Determine the [x, y] coordinate at the center of the cell enclosing the given text.  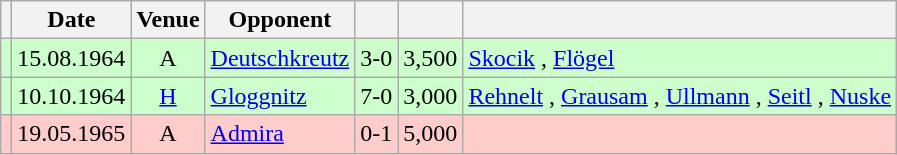
15.08.1964 [72, 58]
3,000 [430, 96]
3,500 [430, 58]
Rehnelt , Grausam , Ullmann , Seitl , Nuske [680, 96]
3-0 [376, 58]
Opponent [280, 20]
19.05.1965 [72, 134]
Deutschkreutz [280, 58]
H [168, 96]
Admira [280, 134]
Skocik , Flögel [680, 58]
0-1 [376, 134]
Venue [168, 20]
7-0 [376, 96]
Date [72, 20]
10.10.1964 [72, 96]
5,000 [430, 134]
Gloggnitz [280, 96]
